Locate the cell with the specified text and output its [x, y] center coordinate. 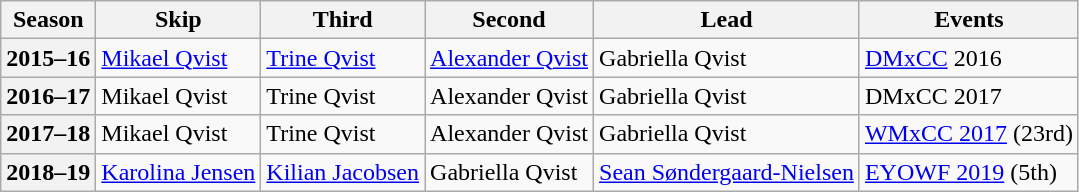
2017–18 [48, 134]
WMxCC 2017 (23rd) [968, 134]
DMxCC 2016 [968, 58]
Season [48, 20]
Sean Søndergaard-Nielsen [727, 172]
Third [343, 20]
2016–17 [48, 96]
Karolina Jensen [178, 172]
Skip [178, 20]
Second [510, 20]
DMxCC 2017 [968, 96]
Kilian Jacobsen [343, 172]
2015–16 [48, 58]
Events [968, 20]
Lead [727, 20]
2018–19 [48, 172]
EYOWF 2019 (5th) [968, 172]
